Provide the (x, y) coordinate of the cell's center where the given text is located.  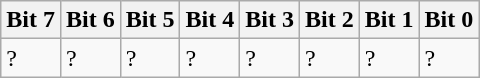
Bit 7 (31, 20)
Bit 5 (150, 20)
Bit 1 (389, 20)
Bit 0 (449, 20)
Bit 6 (90, 20)
Bit 2 (329, 20)
Bit 4 (210, 20)
Bit 3 (270, 20)
